Output the [x, y] coordinate of the center of the cell containing the given text.  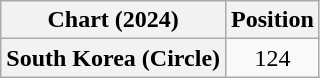
South Korea (Circle) [114, 58]
Position [273, 20]
Chart (2024) [114, 20]
124 [273, 58]
